Extract the (x, y) coordinate from the center of the cell holding the provided text.  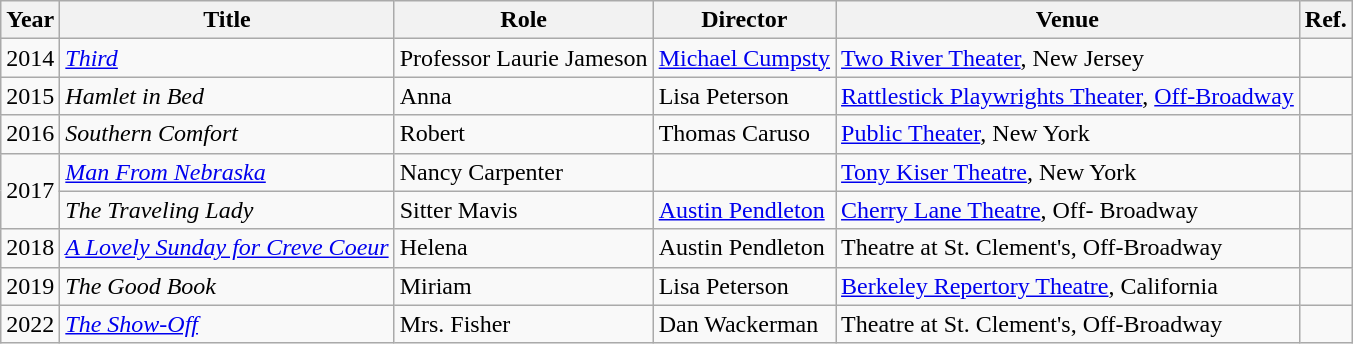
Southern Comfort (227, 134)
Year (30, 20)
Thomas Caruso (744, 134)
Dan Wackerman (744, 324)
Anna (524, 96)
Third (227, 58)
2014 (30, 58)
2016 (30, 134)
Director (744, 20)
Miriam (524, 286)
2015 (30, 96)
Helena (524, 248)
The Traveling Lady (227, 210)
Role (524, 20)
Ref. (1326, 20)
2022 (30, 324)
2019 (30, 286)
Tony Kiser Theatre, New York (1068, 172)
Cherry Lane Theatre, Off- Broadway (1068, 210)
Mrs. Fisher (524, 324)
Man From Nebraska (227, 172)
Venue (1068, 20)
Two River Theater, New Jersey (1068, 58)
The Show-Off (227, 324)
Hamlet in Bed (227, 96)
Berkeley Repertory Theatre, California (1068, 286)
The Good Book (227, 286)
Public Theater, New York (1068, 134)
A Lovely Sunday for Creve Coeur (227, 248)
2017 (30, 191)
Rattlestick Playwrights Theater, Off-Broadway (1068, 96)
Sitter Mavis (524, 210)
Michael Cumpsty (744, 58)
2018 (30, 248)
Robert (524, 134)
Title (227, 20)
Professor Laurie Jameson (524, 58)
Nancy Carpenter (524, 172)
